Capture the cell that displays the provided text and extract its [X, Y] central coordinate. 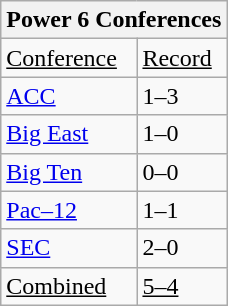
Pac–12 [69, 210]
1–3 [182, 96]
1–0 [182, 134]
0–0 [182, 172]
Big East [69, 134]
Power 6 Conferences [114, 20]
Conference [69, 58]
ACC [69, 96]
1–1 [182, 210]
2–0 [182, 248]
Record [182, 58]
Big Ten [69, 172]
5–4 [182, 286]
Combined [69, 286]
SEC [69, 248]
